For the text-containing cell, return its midpoint in (x, y) coordinate format. 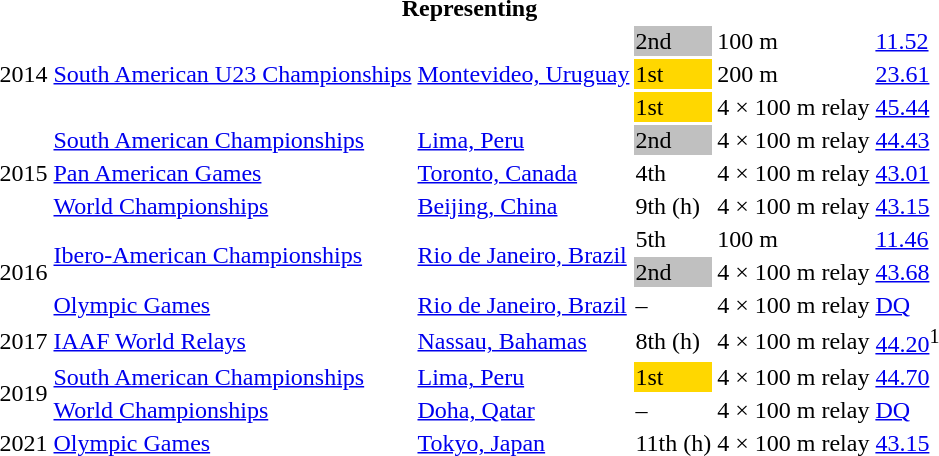
Doha, Qatar (524, 410)
Beijing, China (524, 206)
Olympic Games (232, 305)
Nassau, Bahamas (524, 341)
4th (674, 173)
IAAF World Relays (232, 341)
Pan American Games (232, 173)
South American U23 Championships (232, 74)
5th (674, 239)
Montevideo, Uruguay (524, 74)
Ibero-American Championships (232, 256)
9th (h) (674, 206)
8th (h) (674, 341)
200 m (794, 74)
Toronto, Canada (524, 173)
